Return [X, Y] of the center of cell containing provided text 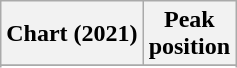
Peakposition [189, 34]
Chart (2021) [72, 34]
